Search for the cell housing the specified text and yield its (X, Y) center coordinate. 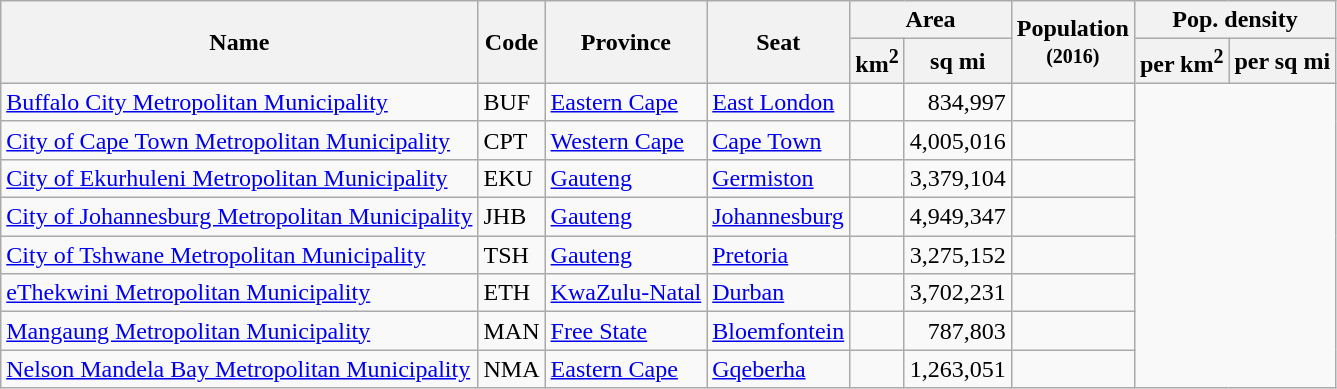
Code (512, 42)
BUF (512, 102)
Johannesburg (778, 217)
Area (930, 20)
1,263,051 (958, 369)
3,702,231 (958, 293)
Western Cape (626, 140)
sq mi (958, 62)
JHB (512, 217)
Buffalo City Metropolitan Municipality (240, 102)
4,949,347 (958, 217)
per km2 (1182, 62)
787,803 (958, 331)
Cape Town (778, 140)
TSH (512, 255)
Germiston (778, 178)
3,379,104 (958, 178)
Bloemfontein (778, 331)
Name (240, 42)
Province (626, 42)
eThekwini Metropolitan Municipality (240, 293)
City of Cape Town Metropolitan Municipality (240, 140)
834,997 (958, 102)
Gqeberha (778, 369)
per sq mi (1282, 62)
Durban (778, 293)
NMA (512, 369)
KwaZulu-Natal (626, 293)
Pretoria (778, 255)
Nelson Mandela Bay Metropolitan Municipality (240, 369)
ETH (512, 293)
Pop. density (1234, 20)
3,275,152 (958, 255)
Mangaung Metropolitan Municipality (240, 331)
Free State (626, 331)
Seat (778, 42)
EKU (512, 178)
City of Ekurhuleni Metropolitan Municipality (240, 178)
East London (778, 102)
City of Johannesburg Metropolitan Municipality (240, 217)
City of Tshwane Metropolitan Municipality (240, 255)
Population(2016) (1072, 42)
CPT (512, 140)
km2 (877, 62)
MAN (512, 331)
4,005,016 (958, 140)
